Capture the cell that displays the provided text and extract its [x, y] central coordinate. 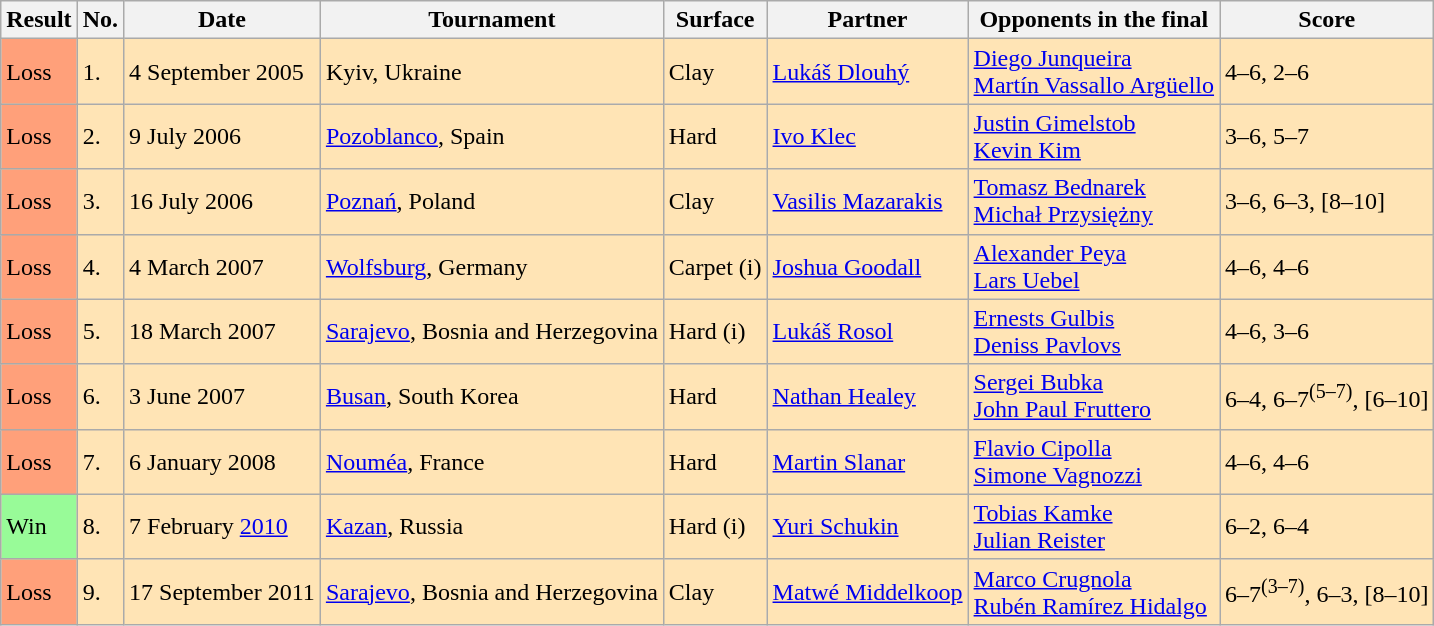
No. [100, 20]
Win [39, 526]
8. [100, 526]
Nouméa, France [492, 462]
6–2, 6–4 [1327, 526]
Poznań, Poland [492, 202]
Tomasz Bednarek Michał Przysiężny [1094, 202]
Matwé Middelkoop [868, 592]
Tobias Kamke Julian Reister [1094, 526]
Wolfsburg, Germany [492, 266]
Carpet (i) [715, 266]
6–4, 6–7(5–7), [6–10] [1327, 396]
Ivo Klec [868, 136]
6 January 2008 [222, 462]
Justin Gimelstob Kevin Kim [1094, 136]
1. [100, 72]
Yuri Schukin [868, 526]
Surface [715, 20]
9. [100, 592]
6. [100, 396]
Result [39, 20]
3. [100, 202]
3–6, 5–7 [1327, 136]
Tournament [492, 20]
4 March 2007 [222, 266]
Flavio Cipolla Simone Vagnozzi [1094, 462]
Pozoblanco, Spain [492, 136]
9 July 2006 [222, 136]
Vasilis Mazarakis [868, 202]
4–6, 2–6 [1327, 72]
7. [100, 462]
Diego Junqueira Martín Vassallo Argüello [1094, 72]
4 September 2005 [222, 72]
Date [222, 20]
7 February 2010 [222, 526]
Alexander Peya Lars Uebel [1094, 266]
Marco Crugnola Rubén Ramírez Hidalgo [1094, 592]
3 June 2007 [222, 396]
16 July 2006 [222, 202]
17 September 2011 [222, 592]
Kazan, Russia [492, 526]
Score [1327, 20]
Sergei Bubka John Paul Fruttero [1094, 396]
2. [100, 136]
Ernests Gulbis Deniss Pavlovs [1094, 332]
Partner [868, 20]
Busan, South Korea [492, 396]
Nathan Healey [868, 396]
Kyiv, Ukraine [492, 72]
Lukáš Rosol [868, 332]
6–7(3–7), 6–3, [8–10] [1327, 592]
4–6, 3–6 [1327, 332]
Joshua Goodall [868, 266]
18 March 2007 [222, 332]
Martin Slanar [868, 462]
Opponents in the final [1094, 20]
5. [100, 332]
Lukáš Dlouhý [868, 72]
4. [100, 266]
3–6, 6–3, [8–10] [1327, 202]
